Return the (x, y) coordinate for the center point of the cell that contains the specified text.  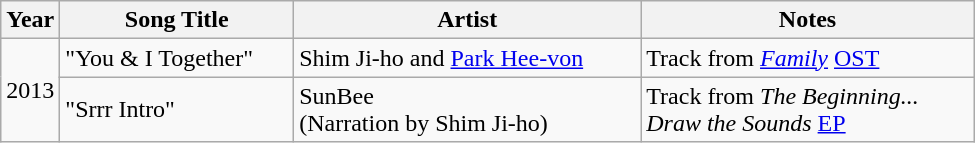
Song Title (177, 20)
Year (30, 20)
Artist (468, 20)
Track from The Beginning... Draw the Sounds EP (808, 110)
Shim Ji-ho and Park Hee-von (468, 58)
2013 (30, 90)
SunBee (Narration by Shim Ji-ho) (468, 110)
"You & I Together" (177, 58)
"Srrr Intro" (177, 110)
Notes (808, 20)
Track from Family OST (808, 58)
